Determine the [x, y] coordinate at the center of the cell enclosing the given text.  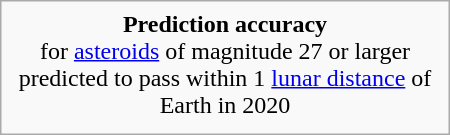
Prediction accuracy for asteroids of magnitude 27 or larger predicted to pass within 1 lunar distance of Earth in 2020 [224, 64]
